Locate the cell with the specified text and output its (X, Y) center coordinate. 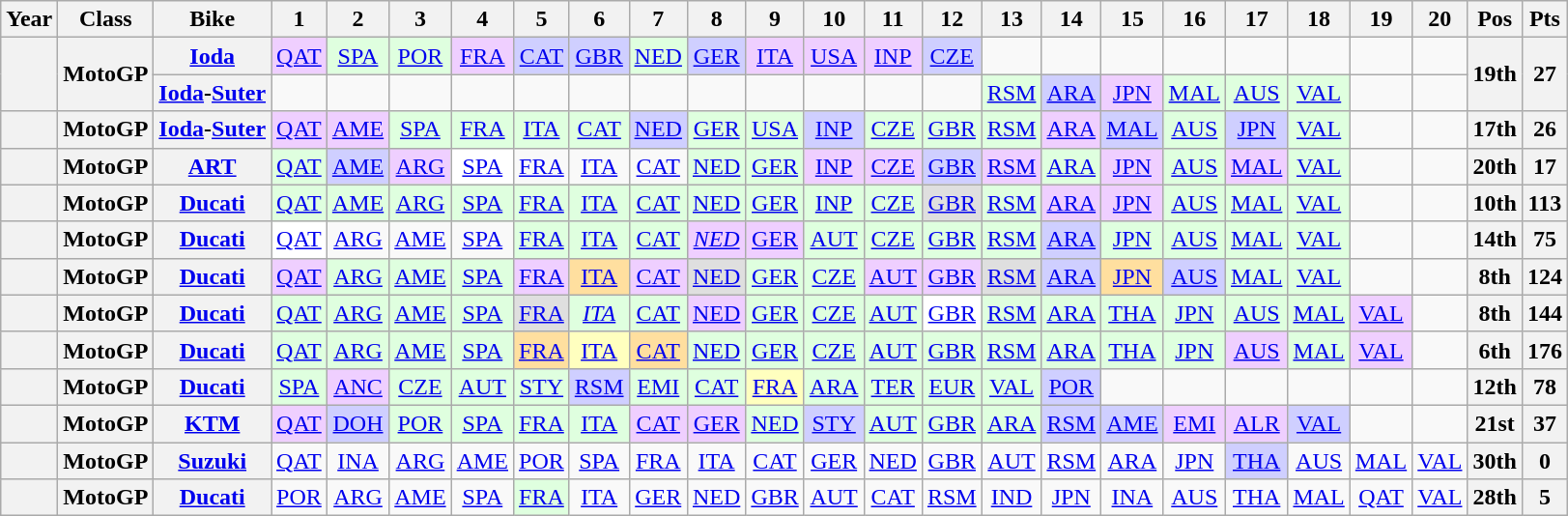
12 (952, 19)
14 (1071, 19)
ALR (1256, 423)
124 (1544, 276)
Bike (213, 19)
144 (1544, 313)
17th (1495, 129)
37 (1544, 423)
26 (1544, 129)
7 (658, 19)
28th (1495, 498)
6 (599, 19)
113 (1544, 203)
78 (1544, 387)
10 (834, 19)
15 (1132, 19)
6th (1495, 350)
IND (1012, 498)
20 (1440, 19)
1 (299, 19)
Suzuki (213, 461)
EUR (952, 387)
75 (1544, 240)
TER (893, 387)
20th (1495, 166)
4 (482, 19)
ANC (357, 387)
KTM (213, 423)
18 (1319, 19)
9 (775, 19)
0 (1544, 461)
30th (1495, 461)
10th (1495, 203)
21st (1495, 423)
ART (213, 166)
Pos (1495, 19)
8 (716, 19)
Year (29, 19)
13 (1012, 19)
16 (1194, 19)
11 (893, 19)
Class (106, 19)
19th (1495, 74)
27 (1544, 74)
DOH (357, 423)
2 (357, 19)
19 (1381, 19)
Pts (1544, 19)
176 (1544, 350)
12th (1495, 387)
Ioda (213, 56)
14th (1495, 240)
3 (420, 19)
